From the cell containing the given text, extract its center point as [X, Y] coordinate. 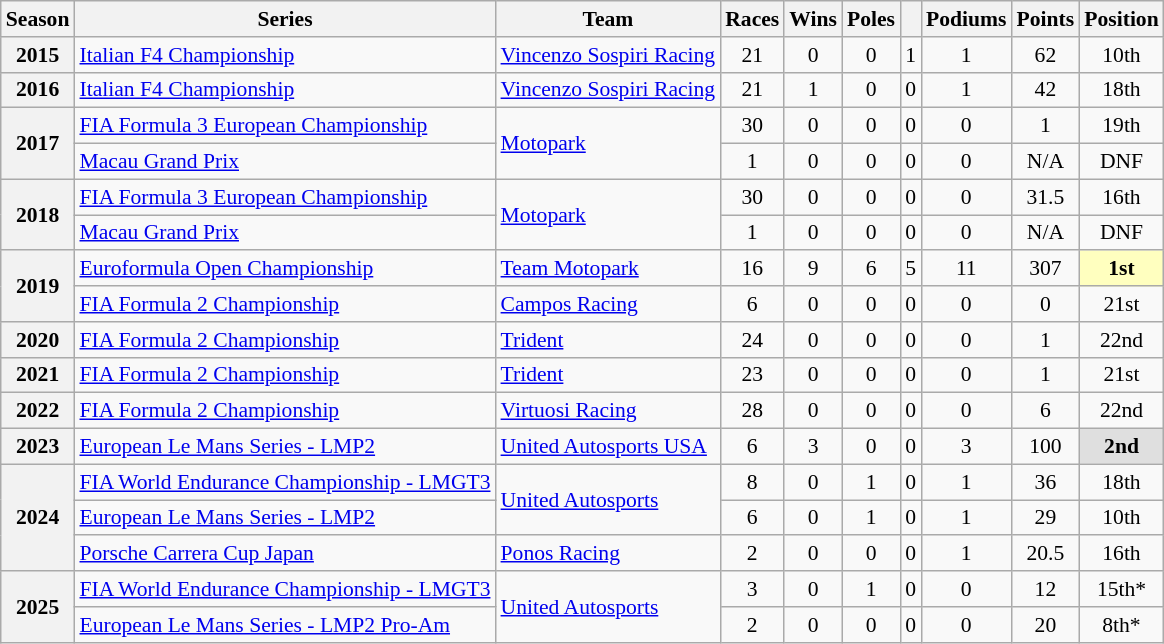
9 [813, 269]
Position [1121, 19]
United Autosports USA [608, 447]
2022 [38, 411]
5 [910, 269]
2023 [38, 447]
2017 [38, 144]
2024 [38, 518]
Podiums [966, 19]
8 [752, 482]
2015 [38, 55]
11 [966, 269]
Poles [871, 19]
Ponos Racing [608, 554]
Campos Racing [608, 304]
Series [284, 19]
Points [1046, 19]
62 [1046, 55]
1st [1121, 269]
2nd [1121, 447]
8th* [1121, 625]
Euroformula Open Championship [284, 269]
24 [752, 340]
Races [752, 19]
16 [752, 269]
23 [752, 375]
12 [1046, 589]
2021 [38, 375]
2025 [38, 606]
15th* [1121, 589]
Porsche Carrera Cup Japan [284, 554]
29 [1046, 518]
28 [752, 411]
20.5 [1046, 554]
2020 [38, 340]
Season [38, 19]
307 [1046, 269]
20 [1046, 625]
Team Motopark [608, 269]
42 [1046, 90]
European Le Mans Series - LMP2 Pro-Am [284, 625]
19th [1121, 126]
2019 [38, 286]
100 [1046, 447]
Virtuosi Racing [608, 411]
2016 [38, 90]
36 [1046, 482]
Wins [813, 19]
2018 [38, 214]
31.5 [1046, 197]
Team [608, 19]
